Capture the cell that displays the provided text and extract its (x, y) central coordinate. 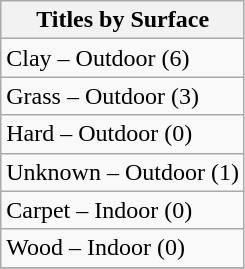
Wood – Indoor (0) (123, 248)
Titles by Surface (123, 20)
Clay – Outdoor (6) (123, 58)
Hard – Outdoor (0) (123, 134)
Unknown – Outdoor (1) (123, 172)
Carpet – Indoor (0) (123, 210)
Grass – Outdoor (3) (123, 96)
